Locate the cell with the specified text and output its (X, Y) center coordinate. 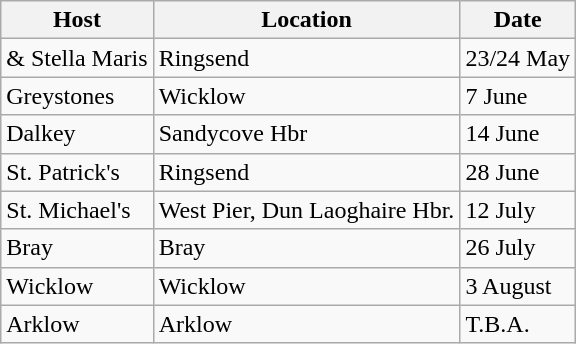
& Stella Maris (77, 58)
Dalkey (77, 134)
Greystones (77, 96)
West Pier, Dun Laoghaire Hbr. (306, 210)
28 June (518, 172)
Location (306, 20)
St. Patrick's (77, 172)
23/24 May (518, 58)
St. Michael's (77, 210)
12 July (518, 210)
7 June (518, 96)
3 August (518, 286)
Sandycove Hbr (306, 134)
14 June (518, 134)
26 July (518, 248)
T.B.A. (518, 324)
Host (77, 20)
Date (518, 20)
